Find where the given text appears and provide that cell's center as [X, Y] coordinate. 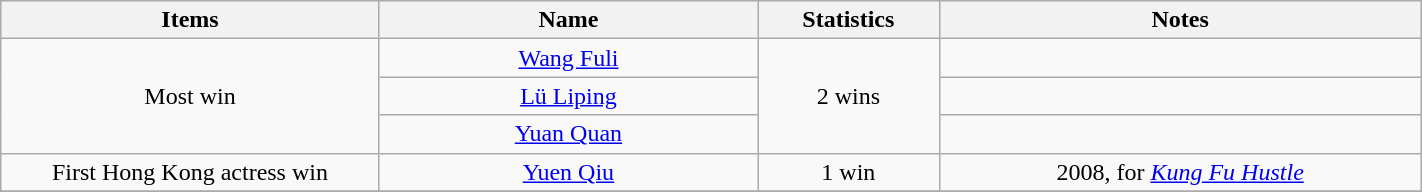
First Hong Kong actress win [190, 172]
Yuan Quan [568, 134]
Statistics [848, 20]
Notes [1180, 20]
Items [190, 20]
Lü Liping [568, 96]
Name [568, 20]
Wang Fuli [568, 58]
Yuen Qiu [568, 172]
Most win [190, 96]
2008, for Kung Fu Hustle [1180, 172]
1 win [848, 172]
2 wins [848, 96]
